Return [X, Y] of the center of cell containing provided text 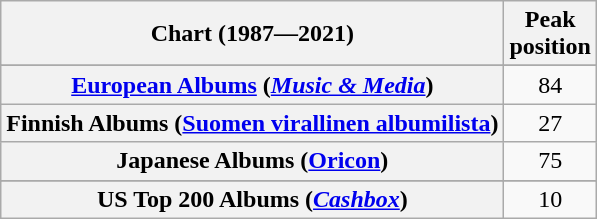
84 [550, 85]
75 [550, 161]
Chart (1987—2021) [252, 34]
European Albums (Music & Media) [252, 85]
Finnish Albums (Suomen virallinen albumilista) [252, 123]
10 [550, 199]
27 [550, 123]
US Top 200 Albums (Cashbox) [252, 199]
Japanese Albums (Oricon) [252, 161]
Peakposition [550, 34]
